Search for the cell housing the specified text and yield its (x, y) center coordinate. 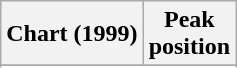
Chart (1999) (72, 34)
Peakposition (189, 34)
